Identify which cell holds the provided text, then report its (X, Y) central coordinate. 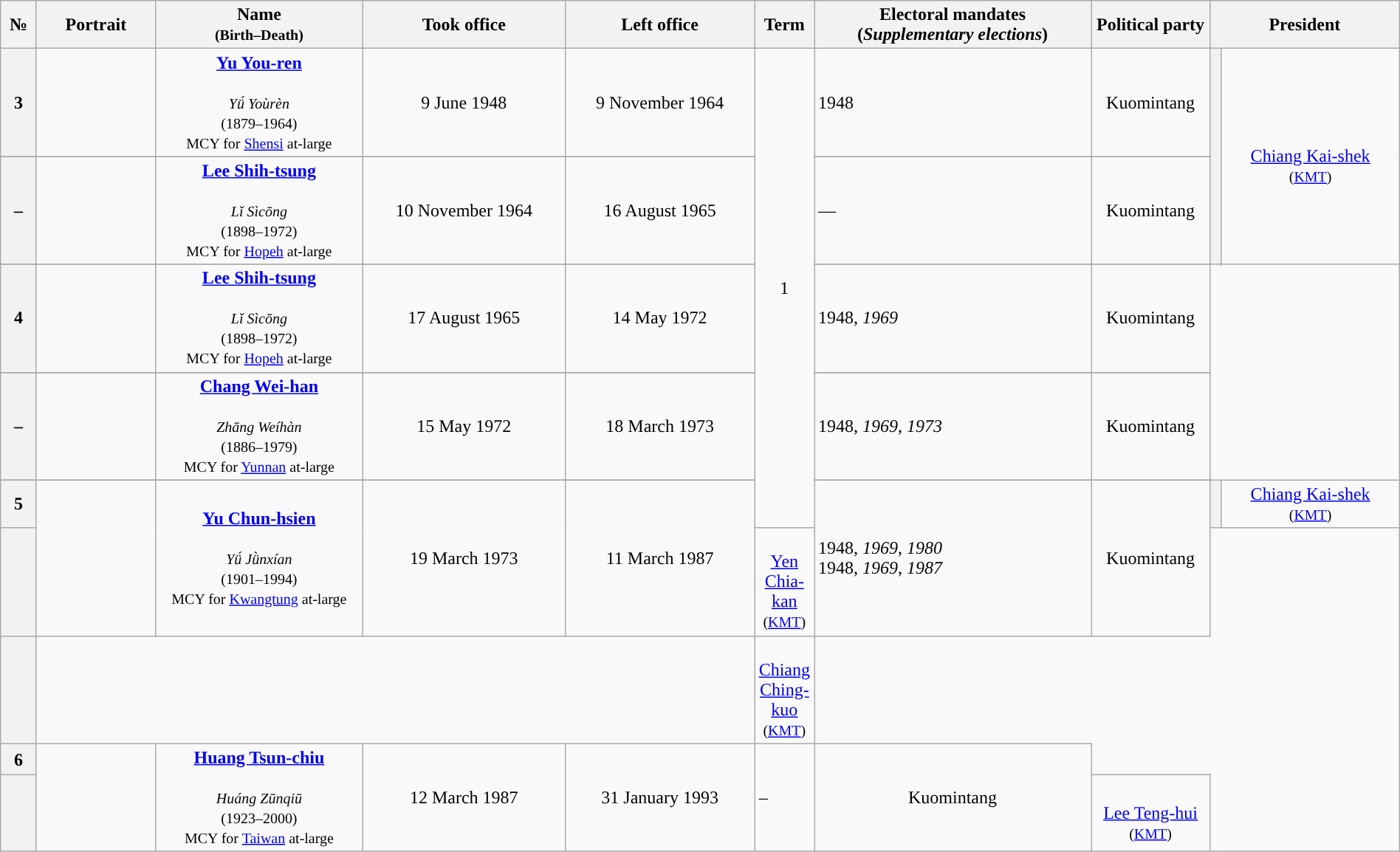
Political party (1150, 25)
Term (784, 25)
Yen Chia-kan(KMT) (784, 582)
11 March 1987 (660, 558)
Took office (464, 25)
1948, 1969, 1973 (953, 426)
— (953, 210)
Name(Birth–Death) (258, 25)
10 November 1964 (464, 210)
Lee Teng-hui(KMT) (1150, 814)
№ (19, 25)
9 June 1948 (464, 103)
1948 (953, 103)
3 (19, 103)
31 January 1993 (660, 797)
1948, 1969, 19801948, 1969, 1987 (953, 558)
5 (19, 504)
Portrait (96, 25)
Yu Chun-hsienYǘ Jǜnxían(1901–1994)MCY for Kwangtung at-large (258, 558)
15 May 1972 (464, 426)
4 (19, 318)
Yu You-renYǘ Yoùrèn(1879–1964)MCY for Shensi at-large (258, 103)
9 November 1964 (660, 103)
Chang Wei-hanZhāng Weíhàn(1886–1979)MCY for Yunnan at-large (258, 426)
19 March 1973 (464, 558)
6 (19, 759)
18 March 1973 (660, 426)
Electoral mandates(Supplementary elections) (953, 25)
President (1305, 25)
Chiang Ching-kuo(KMT) (784, 690)
16 August 1965 (660, 210)
Left office (660, 25)
Huang Tsun-chiuHuáng Zūnqiū(1923–2000)MCY for Taiwan at-large (258, 797)
1 (784, 288)
1948, 1969 (953, 318)
14 May 1972 (660, 318)
12 March 1987 (464, 797)
17 August 1965 (464, 318)
